From the cell containing the given text, extract its center point as [X, Y] coordinate. 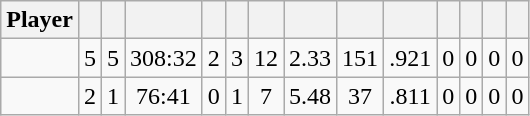
37 [360, 96]
5.48 [310, 96]
.811 [410, 96]
151 [360, 58]
Player [40, 20]
7 [266, 96]
.921 [410, 58]
3 [236, 58]
308:32 [164, 58]
12 [266, 58]
2.33 [310, 58]
76:41 [164, 96]
